Determine the (X, Y) coordinate at the center of the cell enclosing the given text.  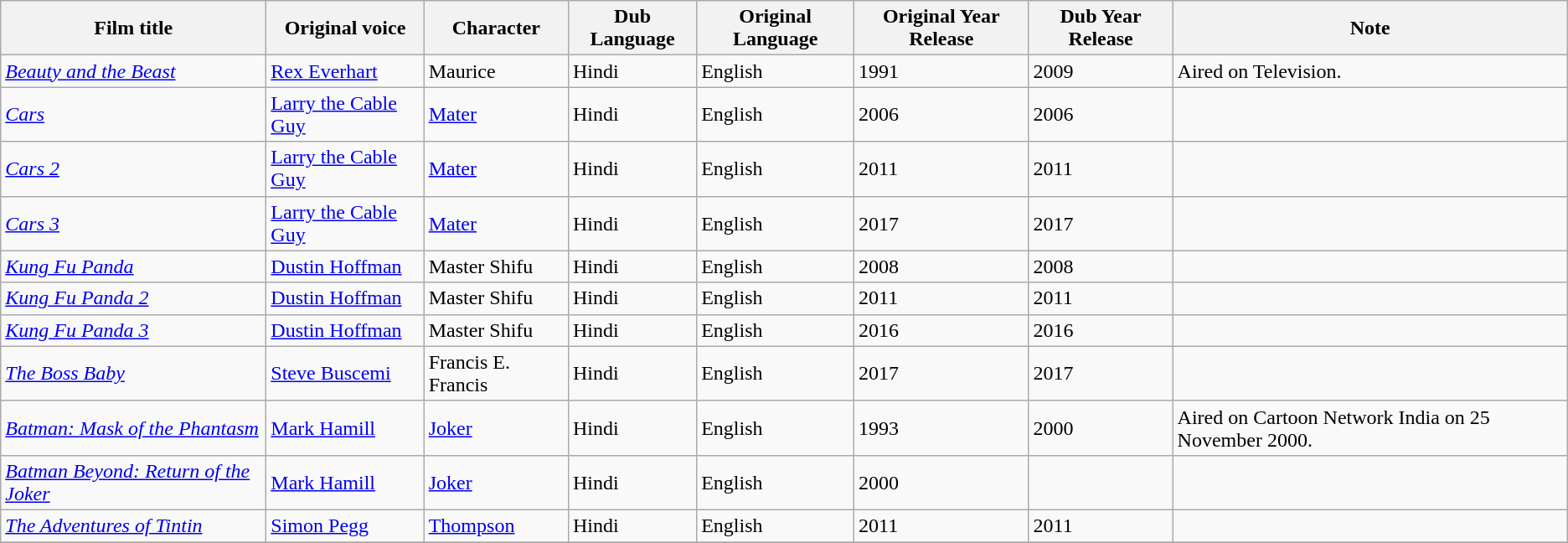
1993 (941, 427)
Original Year Release (941, 28)
Batman Beyond: Return of the Joker (134, 483)
2009 (1101, 71)
Maurice (496, 71)
Steve Buscemi (345, 374)
Film title (134, 28)
Batman: Mask of the Phantasm (134, 427)
Character (496, 28)
The Boss Baby (134, 374)
1991 (941, 71)
Aired on Cartoon Network India on 25 November 2000. (1370, 427)
Kung Fu Panda 2 (134, 298)
Francis E. Francis (496, 374)
Dub Language (632, 28)
Original Language (776, 28)
Note (1370, 28)
The Adventures of Tintin (134, 525)
Thompson (496, 525)
Cars (134, 114)
Beauty and the Beast (134, 71)
Kung Fu Panda (134, 266)
Kung Fu Panda 3 (134, 330)
Cars 2 (134, 169)
Dub Year Release (1101, 28)
Original voice (345, 28)
Rex Everhart (345, 71)
Aired on Television. (1370, 71)
Simon Pegg (345, 525)
Cars 3 (134, 223)
